Find where the given text appears and provide that cell's center as (x, y) coordinate. 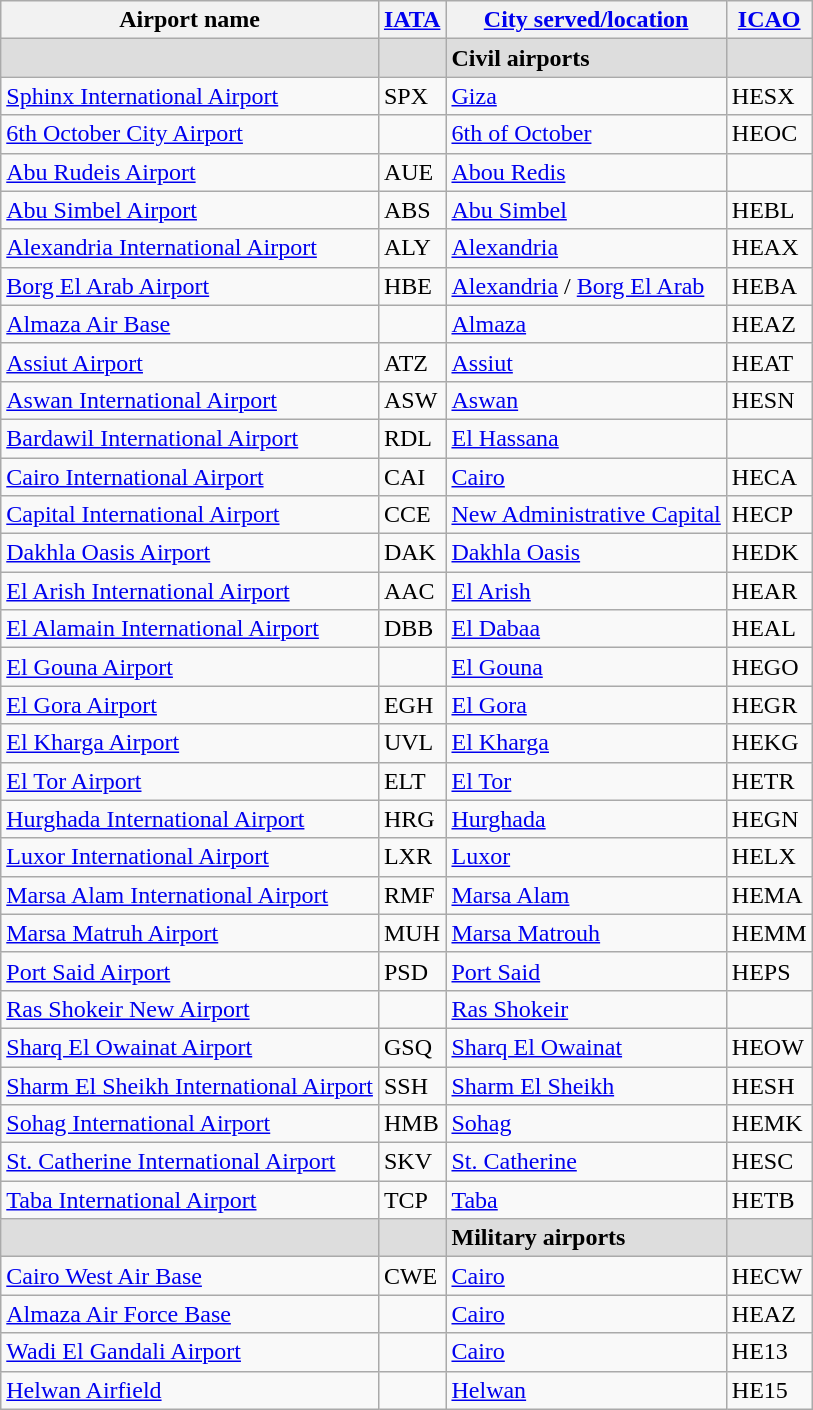
Military airports (586, 1238)
Abu Simbel Airport (190, 210)
HECA (769, 477)
Helwan Airfield (190, 1390)
Aswan International Airport (190, 400)
Sohag (586, 1124)
HRG (412, 819)
El Alamain International Airport (190, 629)
CWE (412, 1276)
ATZ (412, 362)
HEAT (769, 362)
Cairo International Airport (190, 477)
HEMA (769, 895)
IATA (412, 20)
CAI (412, 477)
El Gouna Airport (190, 667)
El Kharga Airport (190, 743)
TCP (412, 1200)
HECP (769, 515)
Cairo West Air Base (190, 1276)
Sharq El Owainat Airport (190, 1047)
Marsa Alam International Airport (190, 895)
Hurghada International Airport (190, 819)
Alexandria / Borg El Arab (586, 286)
SPX (412, 96)
HEBL (769, 210)
6th of October (586, 134)
El Arish International Airport (190, 591)
HESN (769, 400)
SKV (412, 1162)
HEAL (769, 629)
SSH (412, 1085)
ELT (412, 781)
Hurghada (586, 819)
Bardawil International Airport (190, 438)
City served/location (586, 20)
Assiut (586, 362)
El Dabaa (586, 629)
HEAR (769, 591)
Airport name (190, 20)
HEMM (769, 933)
HE15 (769, 1390)
Luxor International Airport (190, 857)
MUH (412, 933)
El Tor Airport (190, 781)
Taba International Airport (190, 1200)
Almaza Air Force Base (190, 1314)
Luxor (586, 857)
UVL (412, 743)
PSD (412, 971)
Borg El Arab Airport (190, 286)
HEGO (769, 667)
Sharm El Sheikh (586, 1085)
HEGN (769, 819)
HEDK (769, 553)
HETR (769, 781)
El Kharga (586, 743)
RMF (412, 895)
Helwan (586, 1390)
Dakhla Oasis Airport (190, 553)
St. Catherine (586, 1162)
HESH (769, 1085)
Ras Shokeir (586, 1009)
LXR (412, 857)
HEPS (769, 971)
Marsa Matrouh (586, 933)
HE13 (769, 1352)
HEAX (769, 248)
St. Catherine International Airport (190, 1162)
Assiut Airport (190, 362)
Sohag International Airport (190, 1124)
New Administrative Capital (586, 515)
DAK (412, 553)
ICAO (769, 20)
Marsa Alam (586, 895)
EGH (412, 705)
Alexandria International Airport (190, 248)
Almaza Air Base (190, 324)
HEGR (769, 705)
Aswan (586, 400)
HEOW (769, 1047)
Alexandria (586, 248)
Giza (586, 96)
HELX (769, 857)
Ras Shokeir New Airport (190, 1009)
HESX (769, 96)
Sharm El Sheikh International Airport (190, 1085)
Sphinx International Airport (190, 96)
Marsa Matruh Airport (190, 933)
Civil airports (586, 58)
Abu Rudeis Airport (190, 172)
Wadi El Gandali Airport (190, 1352)
Dakhla Oasis (586, 553)
Abu Simbel (586, 210)
HEMK (769, 1124)
HBE (412, 286)
AUE (412, 172)
El Tor (586, 781)
Taba (586, 1200)
Sharq El Owainat (586, 1047)
HESC (769, 1162)
HECW (769, 1276)
Port Said Airport (190, 971)
DBB (412, 629)
Abou Redis (586, 172)
Capital International Airport (190, 515)
AAC (412, 591)
GSQ (412, 1047)
CCE (412, 515)
ASW (412, 400)
Almaza (586, 324)
ABS (412, 210)
El Arish (586, 591)
El Gouna (586, 667)
El Gora Airport (190, 705)
El Hassana (586, 438)
HEOC (769, 134)
HETB (769, 1200)
HEKG (769, 743)
ALY (412, 248)
RDL (412, 438)
El Gora (586, 705)
HEBA (769, 286)
6th October City Airport (190, 134)
HMB (412, 1124)
Port Said (586, 971)
